Scan for the cell matching the given text and deliver its [x, y] coordinate at center. 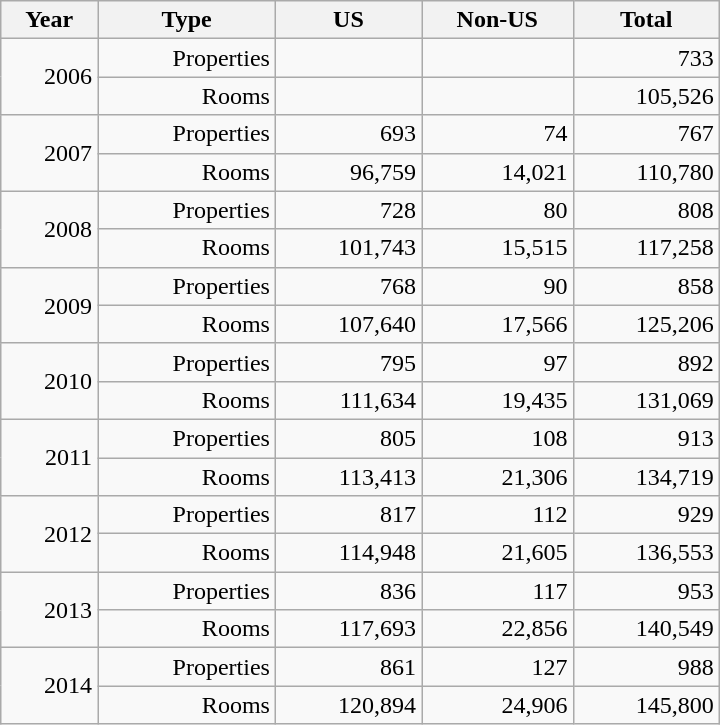
112 [498, 515]
805 [348, 438]
110,780 [646, 172]
Year [50, 20]
Total [646, 20]
90 [498, 286]
2010 [50, 381]
988 [646, 667]
105,526 [646, 96]
113,413 [348, 477]
892 [646, 362]
Type [187, 20]
140,549 [646, 629]
US [348, 20]
80 [498, 210]
693 [348, 134]
2007 [50, 153]
117 [498, 591]
108 [498, 438]
17,566 [498, 324]
96,759 [348, 172]
808 [646, 210]
2011 [50, 457]
861 [348, 667]
2009 [50, 305]
101,743 [348, 248]
145,800 [646, 705]
858 [646, 286]
114,948 [348, 553]
125,206 [646, 324]
2008 [50, 229]
Non-US [498, 20]
953 [646, 591]
913 [646, 438]
111,634 [348, 400]
767 [646, 134]
2012 [50, 534]
21,605 [498, 553]
817 [348, 515]
24,906 [498, 705]
120,894 [348, 705]
768 [348, 286]
117,258 [646, 248]
117,693 [348, 629]
21,306 [498, 477]
733 [646, 58]
134,719 [646, 477]
107,640 [348, 324]
127 [498, 667]
74 [498, 134]
836 [348, 591]
15,515 [498, 248]
22,856 [498, 629]
929 [646, 515]
2013 [50, 610]
97 [498, 362]
14,021 [498, 172]
795 [348, 362]
131,069 [646, 400]
2006 [50, 77]
19,435 [498, 400]
728 [348, 210]
136,553 [646, 553]
2014 [50, 686]
